Provide the (x, y) coordinate of the cell's center where the given text is located.  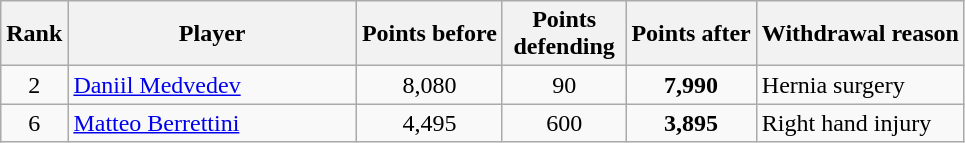
6 (34, 123)
2 (34, 85)
Rank (34, 34)
Matteo Berrettini (212, 123)
4,495 (429, 123)
7,990 (691, 85)
Points defending (564, 34)
8,080 (429, 85)
3,895 (691, 123)
90 (564, 85)
Points before (429, 34)
Right hand injury (860, 123)
Points after (691, 34)
600 (564, 123)
Daniil Medvedev (212, 85)
Withdrawal reason (860, 34)
Player (212, 34)
Hernia surgery (860, 85)
